Detect which cell encompasses the target text, then output its [X, Y] center coordinate. 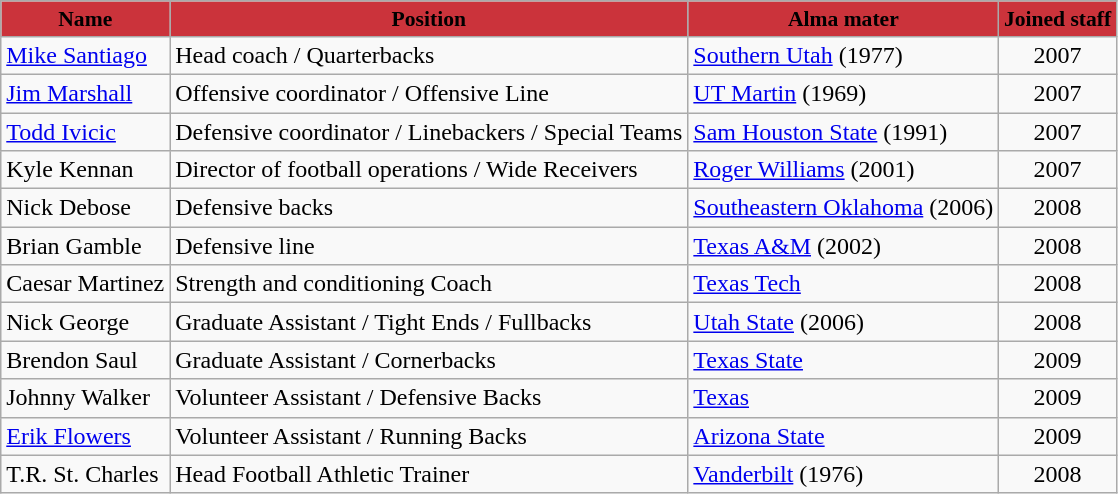
Joined staff [1058, 19]
Volunteer Assistant / Defensive Backs [429, 398]
Texas Tech [844, 284]
Texas A&M (2002) [844, 246]
Brian Gamble [86, 246]
Brendon Saul [86, 360]
Graduate Assistant / Tight Ends / Fullbacks [429, 322]
Vanderbilt (1976) [844, 474]
Southeastern Oklahoma (2006) [844, 208]
Offensive coordinator / Offensive Line [429, 93]
Alma mater [844, 19]
Position [429, 19]
T.R. St. Charles [86, 474]
Texas State [844, 360]
Jim Marshall [86, 93]
Defensive backs [429, 208]
Erik Flowers [86, 436]
Director of football operations / Wide Receivers [429, 170]
UT Martin (1969) [844, 93]
Utah State (2006) [844, 322]
Strength and conditioning Coach [429, 284]
Kyle Kennan [86, 170]
Todd Ivicic [86, 131]
Caesar Martinez [86, 284]
Volunteer Assistant / Running Backs [429, 436]
Defensive coordinator / Linebackers / Special Teams [429, 131]
Sam Houston State (1991) [844, 131]
Nick Debose [86, 208]
Name [86, 19]
Roger Williams (2001) [844, 170]
Graduate Assistant / Cornerbacks [429, 360]
Arizona State [844, 436]
Johnny Walker [86, 398]
Head coach / Quarterbacks [429, 55]
Mike Santiago [86, 55]
Southern Utah (1977) [844, 55]
Defensive line [429, 246]
Nick George [86, 322]
Head Football Athletic Trainer [429, 474]
Texas [844, 398]
